Pinpoint the cell where the given text exists, returning its (x, y) midpoint coordinate. 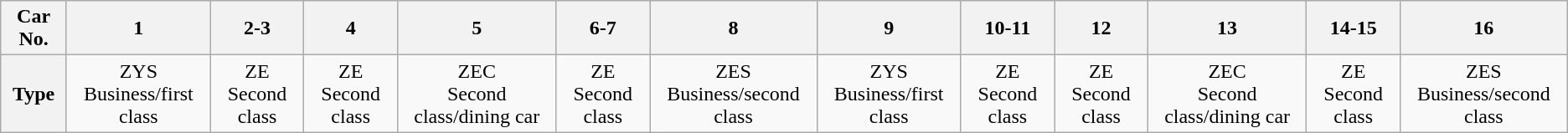
5 (477, 28)
12 (1101, 28)
6-7 (603, 28)
2-3 (257, 28)
14-15 (1354, 28)
10-11 (1008, 28)
4 (351, 28)
8 (734, 28)
Type (34, 94)
13 (1226, 28)
1 (138, 28)
16 (1483, 28)
Car No. (34, 28)
9 (889, 28)
